Locate the cell with the specified text and output its [X, Y] center coordinate. 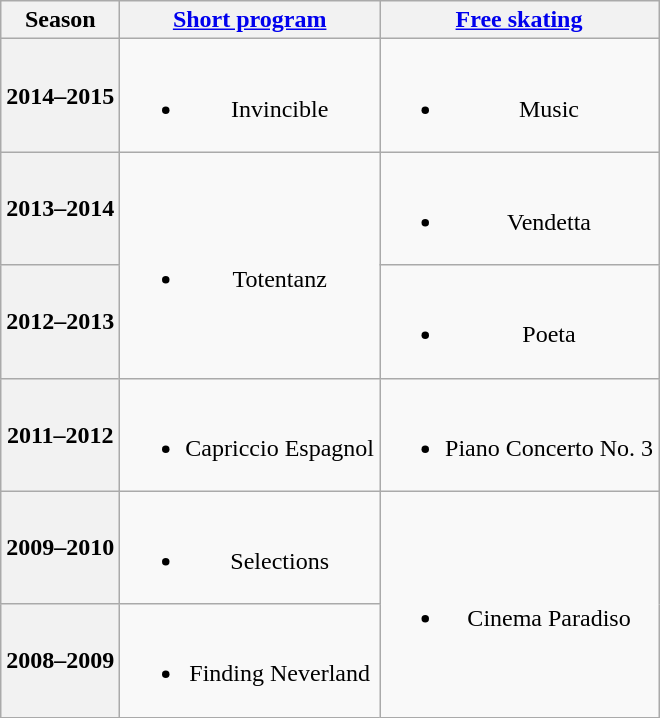
Piano Concerto No. 3 [520, 434]
Cinema Paradiso [520, 604]
2008–2009 [60, 660]
2014–2015 [60, 96]
Totentanz [250, 265]
2012–2013 [60, 322]
Capriccio Espagnol [250, 434]
Free skating [520, 20]
Music [520, 96]
Season [60, 20]
Short program [250, 20]
Vendetta [520, 208]
Selections [250, 548]
Finding Neverland [250, 660]
2009–2010 [60, 548]
2013–2014 [60, 208]
Invincible [250, 96]
Poeta [520, 322]
2011–2012 [60, 434]
